Capture the cell that displays the provided text and extract its [X, Y] central coordinate. 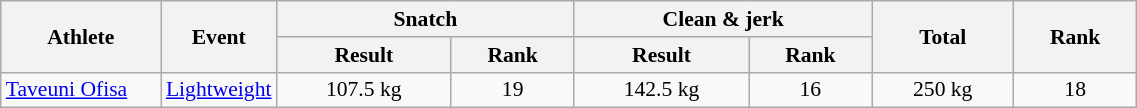
Taveuni Ofisa [81, 90]
Athlete [81, 36]
19 [512, 90]
16 [810, 90]
Event [219, 36]
Lightweight [219, 90]
Snatch [426, 19]
250 kg [942, 90]
107.5 kg [364, 90]
18 [1074, 90]
142.5 kg [661, 90]
Total [942, 36]
Clean & jerk [723, 19]
